Locate the cell with the specified text and output its [X, Y] center coordinate. 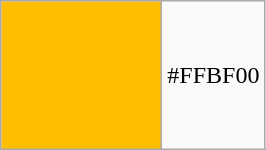
#FFBF00 [214, 75]
